Capture the cell that displays the provided text and extract its [X, Y] central coordinate. 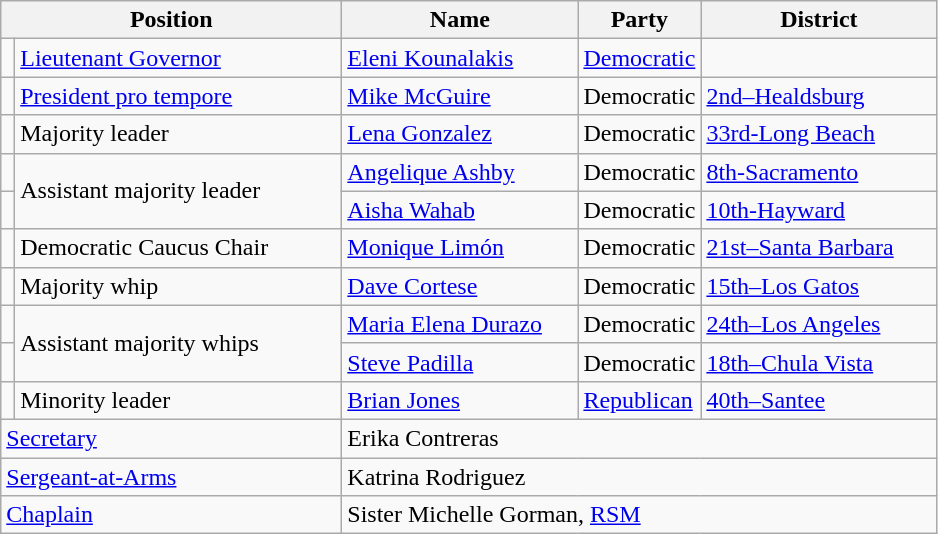
Dave Cortese [460, 286]
Sergeant-at-Arms [172, 477]
Assistant majority whips [178, 343]
8th-Sacramento [819, 172]
Katrina Rodriguez [640, 477]
Lieutenant Governor [178, 58]
Lena Gonzalez [460, 134]
40th–Santee [819, 400]
Monique Limón [460, 248]
Angelique Ashby [460, 172]
Brian Jones [460, 400]
Minority leader [178, 400]
Aisha Wahab [460, 210]
Democratic Caucus Chair [178, 248]
10th-Hayward [819, 210]
Chaplain [172, 515]
Republican [640, 400]
15th–Los Gatos [819, 286]
Secretary [172, 438]
Assistant majority leader [178, 191]
District [819, 20]
Majority leader [178, 134]
Mike McGuire [460, 96]
Name [460, 20]
Maria Elena Durazo [460, 324]
Position [172, 20]
Erika Contreras [640, 438]
Eleni Kounalakis [460, 58]
Steve Padilla [460, 362]
21st–Santa Barbara [819, 248]
Majority whip [178, 286]
2nd–Healdsburg [819, 96]
18th–Chula Vista [819, 362]
24th–Los Angeles [819, 324]
Sister Michelle Gorman, RSM [640, 515]
33rd-Long Beach [819, 134]
President pro tempore [178, 96]
Party [640, 20]
